Return the [X, Y] coordinate for the center point of the cell that contains the specified text.  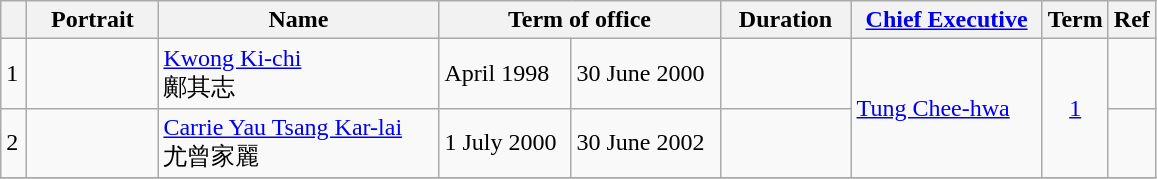
Tung Chee-hwa [946, 108]
Term [1075, 20]
2 [14, 143]
Ref [1132, 20]
Kwong Ki-chi鄺其志 [298, 74]
Portrait [92, 20]
30 June 2002 [646, 143]
Duration [786, 20]
30 June 2000 [646, 74]
Name [298, 20]
Carrie Yau Tsang Kar-lai尤曾家麗 [298, 143]
April 1998 [505, 74]
Chief Executive [946, 20]
Term of office [580, 20]
1 July 2000 [505, 143]
